Output the [X, Y] coordinate of the center of the cell containing the given text.  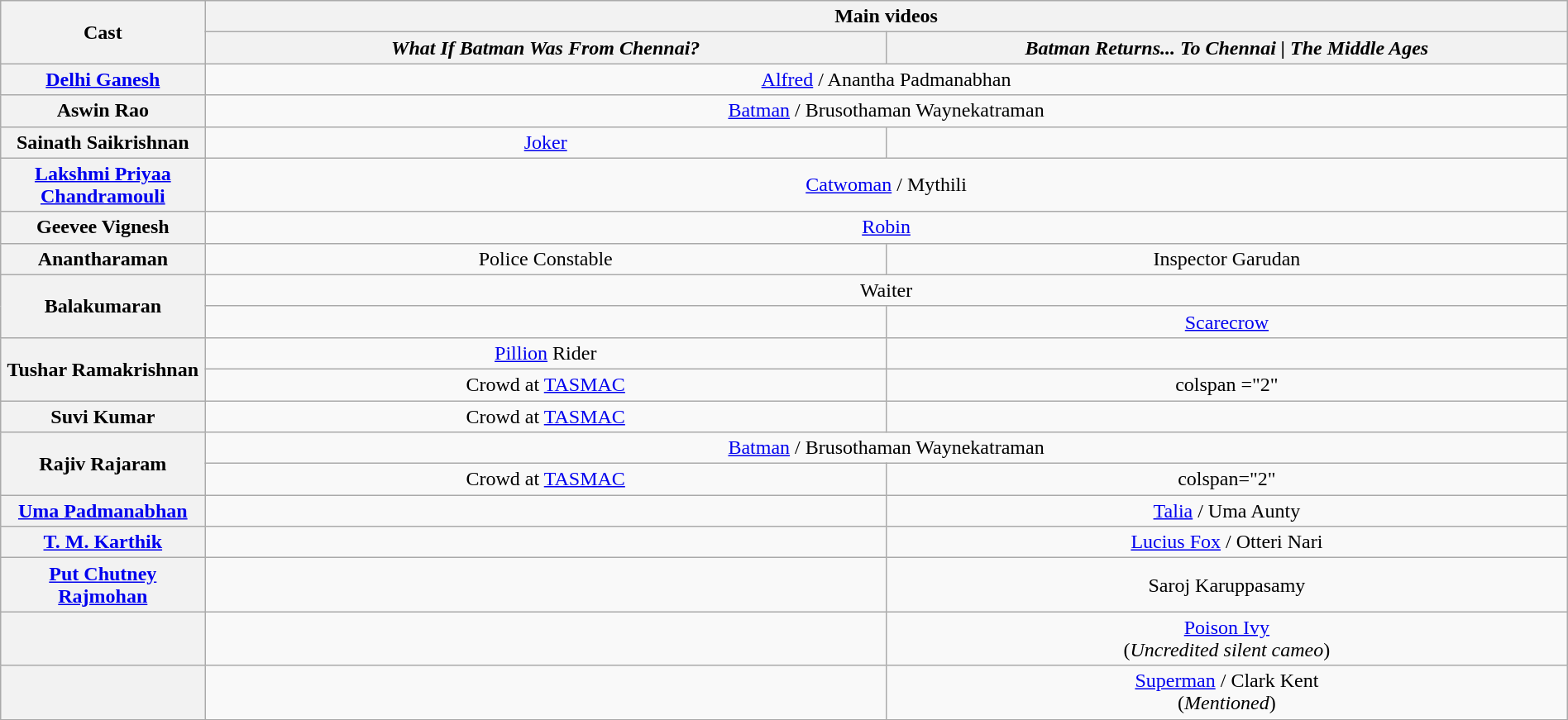
Geevee Vignesh [103, 227]
Poison Ivy(Uncredited silent cameo) [1227, 638]
colspan ="2" [1227, 384]
Rajiv Rajaram [103, 464]
Anantharaman [103, 259]
Sainath Saikrishnan [103, 142]
Waiter [887, 290]
Scarecrow [1227, 322]
Catwoman / Mythili [887, 185]
Put Chutney Rajmohan [103, 585]
Pillion Rider [546, 353]
Main videos [887, 17]
Batman Returns... To Chennai | The Middle Ages [1227, 48]
Suvi Kumar [103, 416]
Joker [546, 142]
Uma Padmanabhan [103, 511]
Lakshmi Priyaa Chandramouli [103, 185]
Robin [887, 227]
Cast [103, 32]
Inspector Garudan [1227, 259]
Police Constable [546, 259]
Alfred / Anantha Padmanabhan [887, 79]
Balakumaran [103, 306]
Aswin Rao [103, 111]
Talia / Uma Aunty [1227, 511]
colspan="2" [1227, 479]
Tushar Ramakrishnan [103, 369]
What If Batman Was From Chennai? [546, 48]
Lucius Fox / Otteri Nari [1227, 542]
Superman / Clark Kent(Mentioned) [1227, 693]
Delhi Ganesh [103, 79]
T. M. Karthik [103, 542]
Saroj Karuppasamy [1227, 585]
